Scan for the cell matching the given text and deliver its (X, Y) coordinate at center. 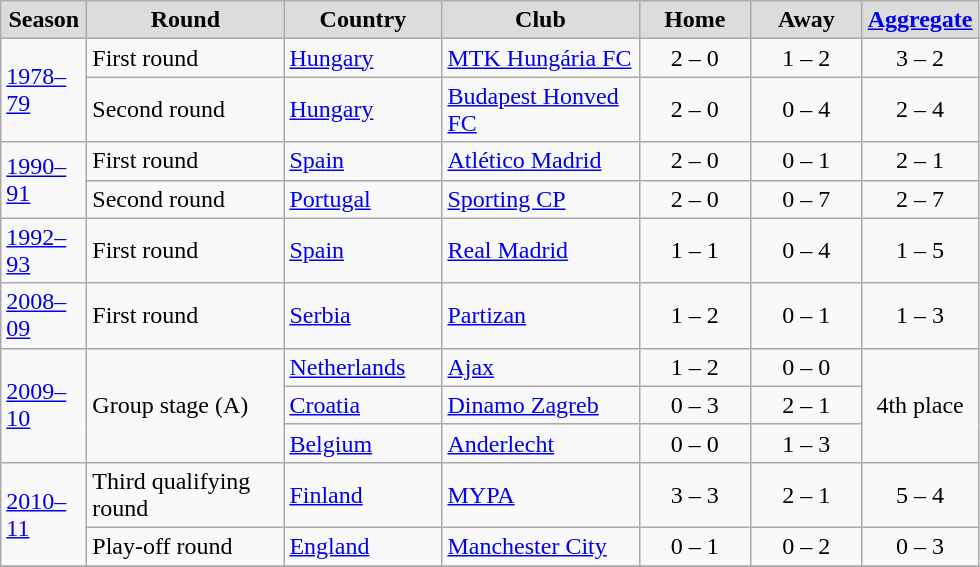
2008–09 (44, 316)
Season (44, 20)
Real Madrid (540, 250)
2 – 7 (920, 199)
England (363, 546)
1978–79 (44, 90)
3 – 2 (920, 58)
Belgium (363, 443)
Ajax (540, 367)
Anderlecht (540, 443)
4th place (920, 405)
Play-off round (186, 546)
Club (540, 20)
2 – 4 (920, 110)
Netherlands (363, 367)
Third qualifying round (186, 494)
2010–11 (44, 514)
2009–10 (44, 405)
Serbia (363, 316)
1992–93 (44, 250)
Country (363, 20)
Budapest Honved FC (540, 110)
Portugal (363, 199)
1 – 1 (695, 250)
Partizan (540, 316)
Aggregate (920, 20)
Finland (363, 494)
Sporting CP (540, 199)
0 – 7 (807, 199)
Croatia (363, 405)
3 – 3 (695, 494)
MTK Hungária FC (540, 58)
0 – 2 (807, 546)
Home (695, 20)
Round (186, 20)
Dinamo Zagreb (540, 405)
Manchester City (540, 546)
1 – 5 (920, 250)
5 – 4 (920, 494)
Atlético Madrid (540, 161)
1990–91 (44, 180)
Group stage (A) (186, 405)
MYPA (540, 494)
Away (807, 20)
